Find where the given text appears and provide that cell's center as [x, y] coordinate. 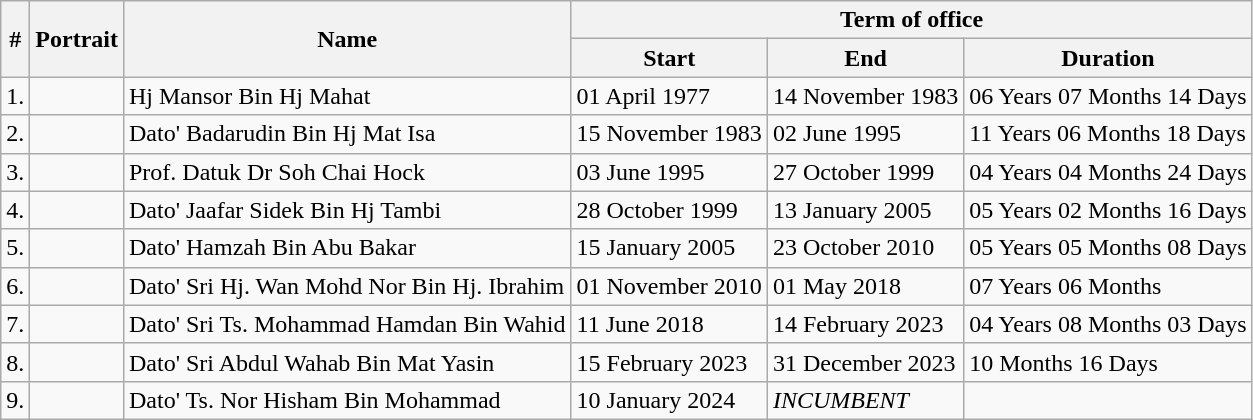
11 Years 06 Months 18 Days [1108, 134]
15 November 1983 [669, 134]
Hj Mansor Bin Hj Mahat [347, 96]
15 January 2005 [669, 248]
14 February 2023 [865, 324]
14 November 1983 [865, 96]
27 October 1999 [865, 172]
01 November 2010 [669, 286]
# [16, 39]
End [865, 58]
31 December 2023 [865, 362]
10 Months 16 Days [1108, 362]
Duration [1108, 58]
10 January 2024 [669, 400]
Dato' Jaafar Sidek Bin Hj Tambi [347, 210]
28 October 1999 [669, 210]
3. [16, 172]
Dato' Badarudin Bin Hj Mat Isa [347, 134]
8. [16, 362]
2. [16, 134]
Name [347, 39]
INCUMBENT [865, 400]
5. [16, 248]
04 Years 04 Months 24 Days [1108, 172]
02 June 1995 [865, 134]
Dato' Sri Abdul Wahab Bin Mat Yasin [347, 362]
Start [669, 58]
11 June 2018 [669, 324]
04 Years 08 Months 03 Days [1108, 324]
06 Years 07 Months 14 Days [1108, 96]
Dato' Ts. Nor Hisham Bin Mohammad [347, 400]
23 October 2010 [865, 248]
9. [16, 400]
05 Years 05 Months 08 Days [1108, 248]
01 April 1977 [669, 96]
15 February 2023 [669, 362]
1. [16, 96]
6. [16, 286]
Prof. Datuk Dr Soh Chai Hock [347, 172]
05 Years 02 Months 16 Days [1108, 210]
03 June 1995 [669, 172]
4. [16, 210]
Dato' Sri Ts. Mohammad Hamdan Bin Wahid [347, 324]
Portrait [77, 39]
7. [16, 324]
Dato' Hamzah Bin Abu Bakar [347, 248]
Term of office [912, 20]
13 January 2005 [865, 210]
07 Years 06 Months [1108, 286]
Dato' Sri Hj. Wan Mohd Nor Bin Hj. Ibrahim [347, 286]
01 May 2018 [865, 286]
